Locate the cell with the specified text and output its (X, Y) center coordinate. 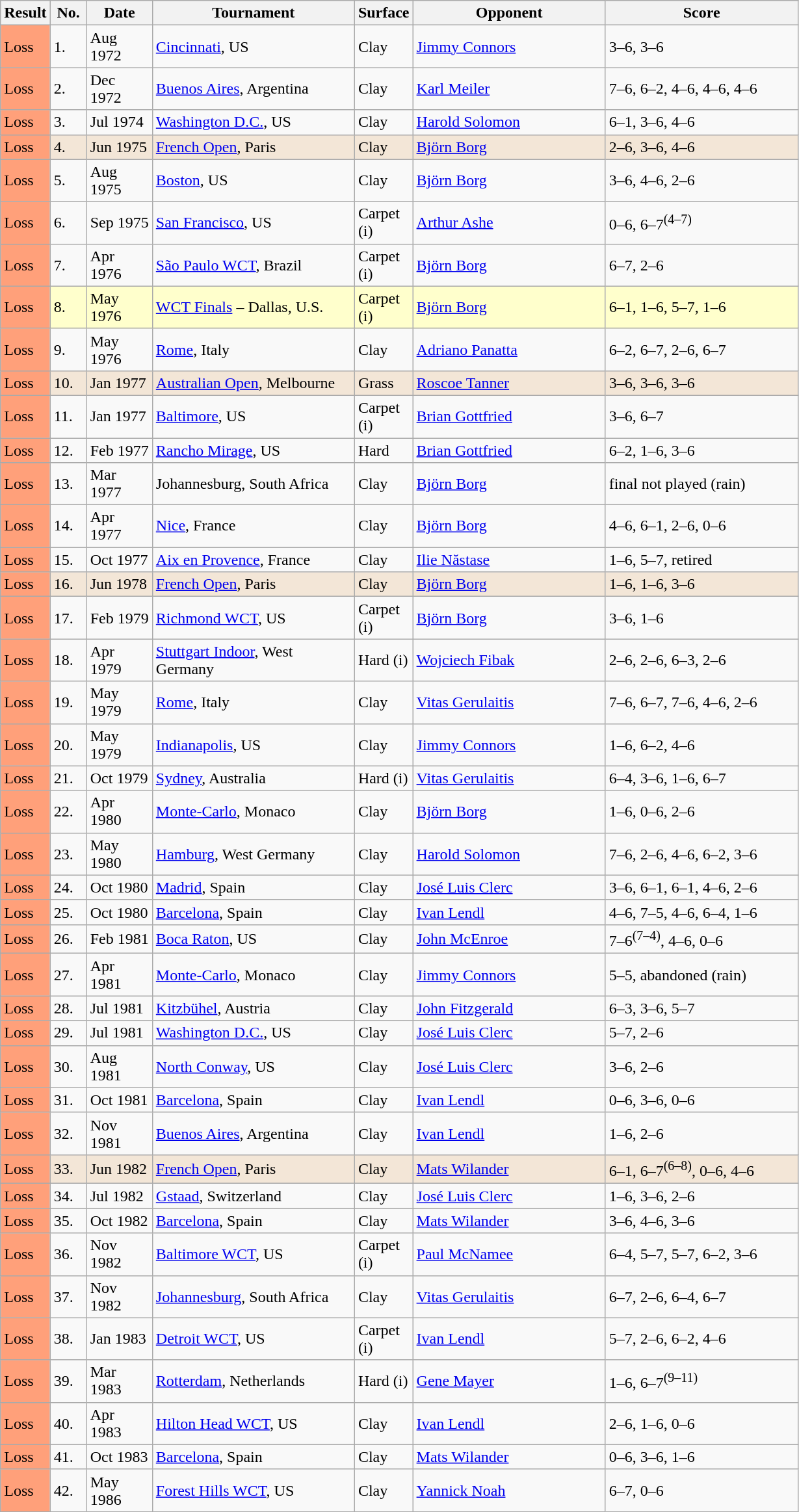
6–1, 6–7(6–8), 0–6, 4–6 (701, 1169)
7–6, 2–6, 4–6, 6–2, 3–6 (701, 854)
1–6, 5–7, retired (701, 560)
3. (68, 122)
Date (120, 13)
3–6, 3–6, 3–6 (701, 383)
Forest Hills WCT, US (254, 1490)
Aug 1975 (120, 181)
John Fitzgerald (509, 1008)
Wojciech Fibak (509, 660)
Jun 1982 (120, 1169)
Aug 1981 (120, 1066)
2–6, 2–6, 6–3, 2–6 (701, 660)
11. (68, 416)
3–6, 1–6 (701, 618)
35. (68, 1221)
42. (68, 1490)
Hamburg, West Germany (254, 854)
4–6, 7–5, 4–6, 6–4, 1–6 (701, 912)
6–4, 5–7, 5–7, 6–2, 3–6 (701, 1255)
7–6, 6–2, 4–6, 4–6, 4–6 (701, 88)
10. (68, 383)
3–6, 6–7 (701, 416)
Oct 1977 (120, 560)
4–6, 6–1, 2–6, 0–6 (701, 527)
15. (68, 560)
Arthur Ashe (509, 222)
9. (68, 350)
Apr 1983 (120, 1424)
16. (68, 584)
0–6, 6–7(4–7) (701, 222)
Sydney, Australia (254, 778)
6–7, 2–6, 6–4, 6–7 (701, 1296)
41. (68, 1457)
33. (68, 1169)
6–1, 1–6, 5–7, 1–6 (701, 307)
Detroit WCT, US (254, 1339)
22. (68, 811)
2–6, 1–6, 0–6 (701, 1424)
Jan 1983 (120, 1339)
27. (68, 975)
Jun 1978 (120, 584)
Richmond WCT, US (254, 618)
Baltimore, US (254, 416)
1–6, 2–6 (701, 1134)
12. (68, 450)
19. (68, 702)
3–6, 2–6 (701, 1066)
Apr 1979 (120, 660)
0–6, 3–6, 0–6 (701, 1100)
5–7, 2–6 (701, 1033)
Hilton Head WCT, US (254, 1424)
Oct 1979 (120, 778)
Opponent (509, 13)
Adriano Panatta (509, 350)
final not played (rain) (701, 484)
1–6, 1–6, 3–6 (701, 584)
5–7, 2–6, 6–2, 4–6 (701, 1339)
30. (68, 1066)
Karl Meiler (509, 88)
Mar 1983 (120, 1381)
Yannick Noah (509, 1490)
Aug 1972 (120, 47)
Grass (384, 383)
Aix en Provence, France (254, 560)
3–6, 6–1, 6–1, 4–6, 2–6 (701, 887)
3–6, 4–6, 2–6 (701, 181)
Nice, France (254, 527)
Feb 1979 (120, 618)
31. (68, 1100)
20. (68, 745)
May 1986 (120, 1490)
Gstaad, Switzerland (254, 1196)
Jul 1974 (120, 122)
São Paulo WCT, Brazil (254, 265)
No. (68, 13)
17. (68, 618)
Tournament (254, 13)
36. (68, 1255)
3–6, 4–6, 3–6 (701, 1221)
Baltimore WCT, US (254, 1255)
Mar 1977 (120, 484)
Paul McNamee (509, 1255)
21. (68, 778)
Stuttgart Indoor, West Germany (254, 660)
Roscoe Tanner (509, 383)
28. (68, 1008)
Feb 1981 (120, 939)
Apr 1981 (120, 975)
6–2, 1–6, 3–6 (701, 450)
Jul 1982 (120, 1196)
7. (68, 265)
Rancho Mirage, US (254, 450)
14. (68, 527)
2–6, 3–6, 4–6 (701, 147)
8. (68, 307)
Boston, US (254, 181)
18. (68, 660)
Madrid, Spain (254, 887)
4. (68, 147)
32. (68, 1134)
26. (68, 939)
Oct 1983 (120, 1457)
Sep 1975 (120, 222)
Apr 1980 (120, 811)
Cincinnati, US (254, 47)
6–7, 2–6 (701, 265)
Dec 1972 (120, 88)
7–6, 6–7, 7–6, 4–6, 2–6 (701, 702)
6–7, 0–6 (701, 1490)
WCT Finals – Dallas, U.S. (254, 307)
May 1980 (120, 854)
37. (68, 1296)
5–5, abandoned (rain) (701, 975)
Apr 1977 (120, 527)
Jun 1975 (120, 147)
San Francisco, US (254, 222)
6–1, 3–6, 4–6 (701, 122)
1–6, 0–6, 2–6 (701, 811)
6. (68, 222)
Surface (384, 13)
Gene Mayer (509, 1381)
Rotterdam, Netherlands (254, 1381)
40. (68, 1424)
John McEnroe (509, 939)
39. (68, 1381)
North Conway, US (254, 1066)
Australian Open, Melbourne (254, 383)
24. (68, 887)
1–6, 3–6, 2–6 (701, 1196)
Indianapolis, US (254, 745)
3–6, 3–6 (701, 47)
2. (68, 88)
38. (68, 1339)
6–4, 3–6, 1–6, 6–7 (701, 778)
Oct 1982 (120, 1221)
6–2, 6–7, 2–6, 6–7 (701, 350)
Score (701, 13)
Apr 1976 (120, 265)
29. (68, 1033)
1. (68, 47)
Hard (384, 450)
5. (68, 181)
Result (25, 13)
25. (68, 912)
7–6(7–4), 4–6, 0–6 (701, 939)
34. (68, 1196)
Nov 1981 (120, 1134)
23. (68, 854)
Boca Raton, US (254, 939)
Feb 1977 (120, 450)
13. (68, 484)
6–3, 3–6, 5–7 (701, 1008)
1–6, 6–7(9–11) (701, 1381)
Ilie Năstase (509, 560)
1–6, 6–2, 4–6 (701, 745)
Oct 1981 (120, 1100)
0–6, 3–6, 1–6 (701, 1457)
Kitzbühel, Austria (254, 1008)
